Find where the given text appears and provide that cell's center as [x, y] coordinate. 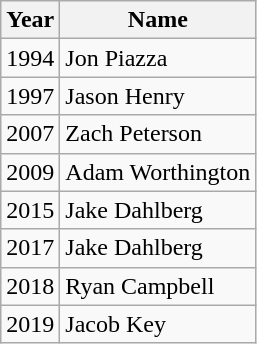
Year [30, 20]
1997 [30, 96]
2019 [30, 324]
2009 [30, 172]
Jason Henry [158, 96]
Ryan Campbell [158, 286]
Name [158, 20]
Jon Piazza [158, 58]
Zach Peterson [158, 134]
2015 [30, 210]
Jacob Key [158, 324]
2007 [30, 134]
2017 [30, 248]
1994 [30, 58]
Adam Worthington [158, 172]
2018 [30, 286]
